Return [X, Y] of the center of cell containing provided text 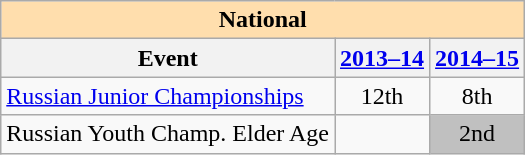
National [263, 20]
Russian Youth Champ. Elder Age [168, 134]
8th [478, 96]
2013–14 [382, 58]
Event [168, 58]
2nd [478, 134]
2014–15 [478, 58]
Russian Junior Championships [168, 96]
12th [382, 96]
